Find where the given text appears and provide that cell's center as (X, Y) coordinate. 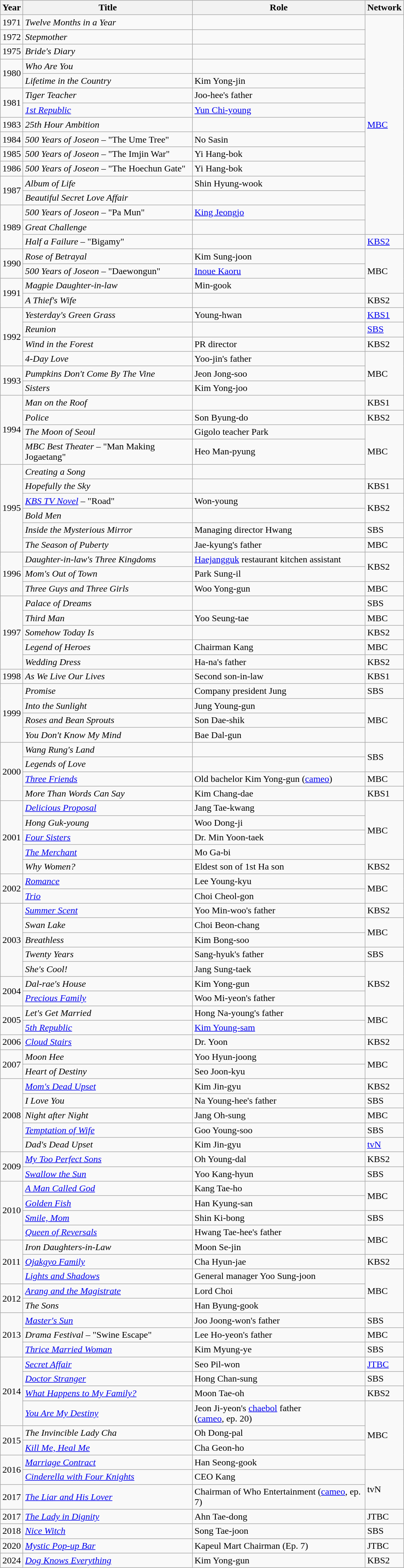
2008 (12, 1115)
Goo Young-soo (279, 1130)
Twenty Years (108, 954)
Jang Sung-taek (279, 969)
1992 (12, 337)
2006 (12, 1042)
Smile, Mom (108, 1218)
You Don't Know My Mind (108, 735)
1983 (12, 125)
Stepmother (108, 37)
2001 (12, 837)
Han Kyung-san (279, 1203)
Jung Young-gun (279, 706)
Jeon Ji-yeon's chaebol father (cameo, ep. 20) (279, 1413)
Kim Young-sam (279, 1028)
2020 (12, 1546)
Shin Ki-bong (279, 1218)
Lights and Shadows (108, 1276)
Thrice Married Woman (108, 1349)
Hong Chan-sung (279, 1379)
500 Years of Joseon – "The Ume Tree" (108, 139)
2010 (12, 1211)
Jang Oh-sung (279, 1115)
Creating a Song (108, 472)
25th Hour Ambition (108, 125)
2014 (12, 1392)
Man on the Roof (108, 402)
Magpie Daughter-in-law (108, 286)
General manager Yoo Sung-joon (279, 1276)
2011 (12, 1262)
Moon Se-jin (279, 1247)
Eldest son of 1st Ha son (279, 866)
Into the Sunlight (108, 706)
Precious Family (108, 998)
Jae-kyung's father (279, 545)
1999 (12, 713)
I Love You (108, 1101)
Oh Dong-pal (279, 1433)
Hwang Tae-hee's father (279, 1232)
Somehow Today Is (108, 632)
Album of Life (108, 183)
Ha-na's father (279, 662)
Jeon Jong-soo (279, 373)
Oh Young-dal (279, 1159)
Sisters (108, 388)
Shin Hyung-wook (279, 183)
Palace of Dreams (108, 603)
Let's Get Married (108, 1013)
Heo Man-pyung (279, 452)
1985 (12, 154)
The Lady in Dignity (108, 1516)
Sang-hyuk's father (279, 954)
2015 (12, 1440)
More Than Words Can Say (108, 793)
Legend of Heroes (108, 647)
1989 (12, 227)
Mo Ga-bi (279, 852)
Yoo Kang-hyun (279, 1174)
Dad's Dead Upset (108, 1145)
2003 (12, 940)
You Are My Destiny (108, 1413)
Delicious Proposal (108, 808)
Haejangguk restaurant kitchen assistant (279, 559)
Lord Choi (279, 1291)
1st Republic (108, 110)
Lifetime in the Country (108, 81)
A Man Called God (108, 1189)
Cinderella with Four Knights (108, 1477)
A Thief's Wife (108, 300)
Half a Failure – "Bigamy" (108, 242)
1984 (12, 139)
Cha Hyun-jae (279, 1262)
2024 (12, 1560)
Ojakgyo Family (108, 1262)
4-Day Love (108, 359)
Daughter-in-law's Three Kingdoms (108, 559)
Choi Beon-chang (279, 925)
1975 (12, 52)
Chairman Kang (279, 647)
No Sasin (279, 139)
1996 (12, 574)
Dr. Yoon (279, 1042)
Network (384, 8)
The Merchant (108, 852)
Dog Knows Everything (108, 1560)
Won-young (279, 501)
Young-hwan (279, 315)
Bae Dal-gun (279, 735)
Gigolo teacher Park (279, 432)
Cloud Stairs (108, 1042)
Song Tae-joon (279, 1531)
Breathless (108, 940)
Kang Tae-ho (279, 1189)
Drama Festival – "Swine Escape" (108, 1335)
Dal-rae's House (108, 984)
Nice Witch (108, 1531)
Hong Guk-young (108, 823)
2000 (12, 772)
Woo Mi-yeon's father (279, 998)
The Moon of Seoul (108, 432)
Tiger Teacher (108, 95)
Yoo Min-woo's father (279, 911)
Police (108, 417)
Kim Yong-joo (279, 388)
Queen of Reversals (108, 1232)
Han Byung-gook (279, 1305)
Trio (108, 896)
Inoue Kaoru (279, 271)
As We Live Our Lives (108, 677)
Lee Ho-yeon's father (279, 1335)
Three Friends (108, 779)
Kim Chang-dae (279, 793)
1987 (12, 191)
500 Years of Joseon – "The Imjin War" (108, 154)
KBS TV Novel – "Road" (108, 501)
Kill Me, Heal Me (108, 1448)
Joo-hee's father (279, 95)
Marriage Contract (108, 1462)
The Liar and His Lover (108, 1497)
Seo Pil-won (279, 1364)
1994 (12, 430)
1990 (12, 264)
Mom's Dead Upset (108, 1086)
The Season of Puberty (108, 545)
1995 (12, 508)
1998 (12, 677)
2002 (12, 888)
1986 (12, 168)
The Sons (108, 1305)
1991 (12, 293)
Lee Young-kyu (279, 881)
Temptation of Wife (108, 1130)
Three Guys and Three Girls (108, 589)
Hopefully the Sky (108, 486)
Cha Geon-ho (279, 1448)
Min-gook (279, 286)
Role (279, 8)
Managing director Hwang (279, 530)
The Invincible Lady Cha (108, 1433)
Romance (108, 881)
1997 (12, 632)
Son Dae-shik (279, 720)
Second son-in-law (279, 677)
Wind in the Forest (108, 344)
1981 (12, 103)
2012 (12, 1298)
Jang Tae-kwang (279, 808)
Beautiful Secret Love Affair (108, 198)
2007 (12, 1064)
Mom's Out of Town (108, 574)
Third Man (108, 618)
1972 (12, 37)
What Happens to My Family? (108, 1393)
Doctor Stranger (108, 1379)
Reunion (108, 329)
2009 (12, 1167)
King Jeongjo (279, 213)
Legends of Love (108, 764)
CEO Kang (279, 1477)
Rose of Betrayal (108, 256)
Joo Joong-won's father (279, 1320)
Kim Sung-joon (279, 256)
Swallow the Sun (108, 1174)
Kim Yong-jin (279, 81)
Yun Chi-young (279, 110)
Seo Joon-kyu (279, 1071)
1971 (12, 22)
Swan Lake (108, 925)
Mystic Pop-up Bar (108, 1546)
Promise (108, 691)
Company president Jung (279, 691)
Title (108, 8)
2013 (12, 1335)
Na Young-hee's father (279, 1101)
My Too Perfect Sons (108, 1159)
500 Years of Joseon – "Pa Mun" (108, 213)
Moon Tae-oh (279, 1393)
Old bachelor Kim Yong-gun (cameo) (279, 779)
Moon Hee (108, 1057)
Yoo-jin's father (279, 359)
5th Republic (108, 1028)
Woo Yong-gun (279, 589)
Year (12, 8)
500 Years of Joseon – "The Hoechun Gate" (108, 168)
Han Seong-gook (279, 1462)
Four Sisters (108, 837)
Night after Night (108, 1115)
Heart of Destiny (108, 1071)
Son Byung-do (279, 417)
1993 (12, 381)
Bride's Diary (108, 52)
Choi Cheol-gon (279, 896)
Ahn Tae-dong (279, 1516)
Woo Dong-ji (279, 823)
Golden Fish (108, 1203)
PR director (279, 344)
MBC Best Theater – "Man Making Jogaetang" (108, 452)
Bold Men (108, 515)
Master's Sun (108, 1320)
2004 (12, 991)
Kim Myung-ye (279, 1349)
500 Years of Joseon – "Daewongun" (108, 271)
Dr. Min Yoon-taek (279, 837)
Park Sung-il (279, 574)
Pumpkins Don't Come By The Vine (108, 373)
Inside the Mysterious Mirror (108, 530)
Roses and Bean Sprouts (108, 720)
Arang and the Magistrate (108, 1291)
Hong Na-young's father (279, 1013)
Summer Scent (108, 911)
Kim Bong-soo (279, 940)
Wang Rung's Land (108, 750)
Iron Daughters-in-Law (108, 1247)
1980 (12, 73)
She's Cool! (108, 969)
Yoo Seung-tae (279, 618)
Yoo Hyun-joong (279, 1057)
Twelve Months in a Year (108, 22)
2005 (12, 1020)
Wedding Dress (108, 662)
Yesterday's Green Grass (108, 315)
Chairman of Who Entertainment (cameo, ep. 7) (279, 1497)
Kapeul Mart Chairman (Ep. 7) (279, 1546)
2018 (12, 1531)
2016 (12, 1470)
Why Women? (108, 866)
Who Are You (108, 66)
Great Challenge (108, 227)
Secret Affair (108, 1364)
